Scan for the cell matching the given text and deliver its [X, Y] coordinate at center. 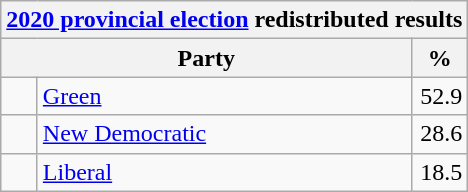
Party [206, 58]
Green [224, 96]
% [440, 58]
New Democratic [224, 134]
Liberal [224, 172]
18.5 [440, 172]
52.9 [440, 96]
2020 provincial election redistributed results [234, 20]
28.6 [440, 134]
